Pinpoint the cell where the given text exists, returning its (X, Y) midpoint coordinate. 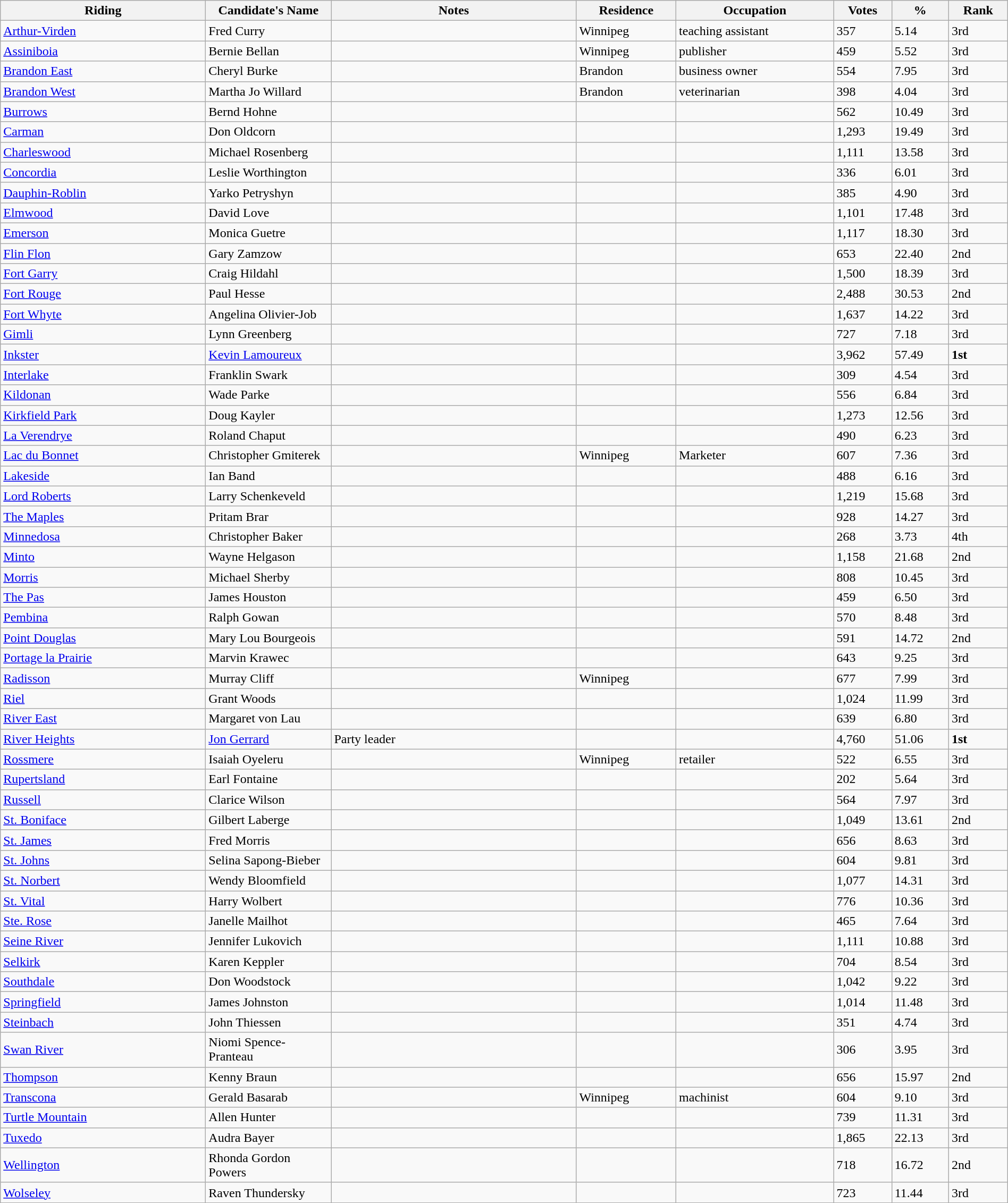
Niomi Spence-Pranteau (268, 1049)
Cheryl Burke (268, 71)
727 (862, 334)
9.10 (920, 1097)
19.49 (920, 132)
Marketer (755, 456)
12.56 (920, 415)
11.31 (920, 1117)
John Thiessen (268, 1022)
1,158 (862, 557)
268 (862, 536)
Mary Lou Bourgeois (268, 638)
Martha Jo Willard (268, 91)
6.16 (920, 476)
4,760 (862, 739)
Christopher Baker (268, 536)
Gilbert Laberge (268, 820)
Pritam Brar (268, 516)
14.22 (920, 314)
Murray Cliff (268, 678)
17.48 (920, 213)
retailer (755, 759)
556 (862, 395)
Notes (454, 11)
4.74 (920, 1022)
Fort Garry (103, 274)
704 (862, 962)
Russell (103, 800)
Isaiah Oyeleru (268, 759)
465 (862, 921)
9.81 (920, 860)
Yarko Petryshyn (268, 192)
Margaret von Lau (268, 719)
Brandon East (103, 71)
River East (103, 719)
776 (862, 901)
6.50 (920, 598)
Riel (103, 699)
Don Woodstock (268, 982)
Thompson (103, 1077)
202 (862, 779)
Franklin Swark (268, 375)
Lynn Greenberg (268, 334)
Monica Guetre (268, 233)
591 (862, 638)
7.36 (920, 456)
Kildonan (103, 395)
4.04 (920, 91)
4.90 (920, 192)
385 (862, 192)
Interlake (103, 375)
Ralph Gowan (268, 618)
3.73 (920, 536)
6.80 (920, 719)
Gerald Basarab (268, 1097)
Party leader (454, 739)
Dauphin-Roblin (103, 192)
Angelina Olivier-Job (268, 314)
Springfield (103, 1002)
Don Oldcorn (268, 132)
Charleswood (103, 152)
1,117 (862, 233)
10.49 (920, 112)
8.48 (920, 618)
Kenny Braun (268, 1077)
10.36 (920, 901)
Minnedosa (103, 536)
564 (862, 800)
Wellington (103, 1165)
18.39 (920, 274)
veterinarian (755, 91)
Votes (862, 11)
15.68 (920, 496)
Roland Chaput (268, 435)
Wolseley (103, 1192)
14.27 (920, 516)
Earl Fontaine (268, 779)
Arthur-Virden (103, 31)
Wayne Helgason (268, 557)
St. Boniface (103, 820)
1,024 (862, 699)
Radisson (103, 678)
Point Douglas (103, 638)
Candidate's Name (268, 11)
Lakeside (103, 476)
808 (862, 577)
St. Johns (103, 860)
309 (862, 375)
Lac du Bonnet (103, 456)
4th (978, 536)
5.64 (920, 779)
7.18 (920, 334)
562 (862, 112)
14.31 (920, 880)
1,273 (862, 415)
9.25 (920, 658)
Gary Zamzow (268, 254)
488 (862, 476)
336 (862, 172)
Turtle Mountain (103, 1117)
Steinbach (103, 1022)
Bernie Bellan (268, 51)
8.54 (920, 962)
Swan River (103, 1049)
1,637 (862, 314)
Karen Keppler (268, 962)
Craig Hildahl (268, 274)
Jennifer Lukovich (268, 941)
teaching assistant (755, 31)
Minto (103, 557)
Wendy Bloomfield (268, 880)
The Pas (103, 598)
Rupertsland (103, 779)
21.68 (920, 557)
Burrows (103, 112)
6.23 (920, 435)
5.14 (920, 31)
11.99 (920, 699)
1,077 (862, 880)
Marvin Krawec (268, 658)
Rhonda Gordon Powers (268, 1165)
15.97 (920, 1077)
1,014 (862, 1002)
Larry Schenkeveld (268, 496)
357 (862, 31)
928 (862, 516)
Gimli (103, 334)
723 (862, 1192)
Emerson (103, 233)
Seine River (103, 941)
Elmwood (103, 213)
6.55 (920, 759)
739 (862, 1117)
Concordia (103, 172)
Paul Hesse (268, 294)
Christopher Gmiterek (268, 456)
718 (862, 1165)
Michael Rosenberg (268, 152)
6.01 (920, 172)
Riding (103, 11)
Rossmere (103, 759)
Audra Bayer (268, 1138)
Raven Thundersky (268, 1192)
Fred Morris (268, 840)
St. Vital (103, 901)
51.06 (920, 739)
La Verendrye (103, 435)
Residence (626, 11)
1,042 (862, 982)
Allen Hunter (268, 1117)
Fort Rouge (103, 294)
1,293 (862, 132)
5.52 (920, 51)
30.53 (920, 294)
Bernd Hohne (268, 112)
639 (862, 719)
Doug Kayler (268, 415)
16.72 (920, 1165)
18.30 (920, 233)
St. James (103, 840)
490 (862, 435)
570 (862, 618)
9.22 (920, 982)
351 (862, 1022)
David Love (268, 213)
13.58 (920, 152)
Selkirk (103, 962)
publisher (755, 51)
business owner (755, 71)
13.61 (920, 820)
398 (862, 91)
7.99 (920, 678)
James Houston (268, 598)
22.13 (920, 1138)
Michael Sherby (268, 577)
Tuxedo (103, 1138)
Flin Flon (103, 254)
11.44 (920, 1192)
Ste. Rose (103, 921)
Leslie Worthington (268, 172)
1,500 (862, 274)
Kevin Lamoureux (268, 355)
10.45 (920, 577)
The Maples (103, 516)
6.84 (920, 395)
554 (862, 71)
Fred Curry (268, 31)
Occupation (755, 11)
7.64 (920, 921)
Jon Gerrard (268, 739)
Selina Sapong-Bieber (268, 860)
Janelle Mailhot (268, 921)
Morris (103, 577)
machinist (755, 1097)
James Johnston (268, 1002)
Inkster (103, 355)
St. Norbert (103, 880)
10.88 (920, 941)
4.54 (920, 375)
Kirkfield Park (103, 415)
3.95 (920, 1049)
Ian Band (268, 476)
677 (862, 678)
Fort Whyte (103, 314)
Grant Woods (268, 699)
Lord Roberts (103, 496)
1,101 (862, 213)
Clarice Wilson (268, 800)
1,049 (862, 820)
7.95 (920, 71)
Carman (103, 132)
Pembina (103, 618)
3,962 (862, 355)
Portage la Prairie (103, 658)
Brandon West (103, 91)
57.49 (920, 355)
8.63 (920, 840)
14.72 (920, 638)
607 (862, 456)
Southdale (103, 982)
River Heights (103, 739)
1,865 (862, 1138)
306 (862, 1049)
7.97 (920, 800)
1,219 (862, 496)
653 (862, 254)
Rank (978, 11)
Transcona (103, 1097)
% (920, 11)
22.40 (920, 254)
11.48 (920, 1002)
522 (862, 759)
Wade Parke (268, 395)
643 (862, 658)
Assiniboia (103, 51)
Harry Wolbert (268, 901)
2,488 (862, 294)
